For the text-containing cell, return its midpoint in [X, Y] coordinate format. 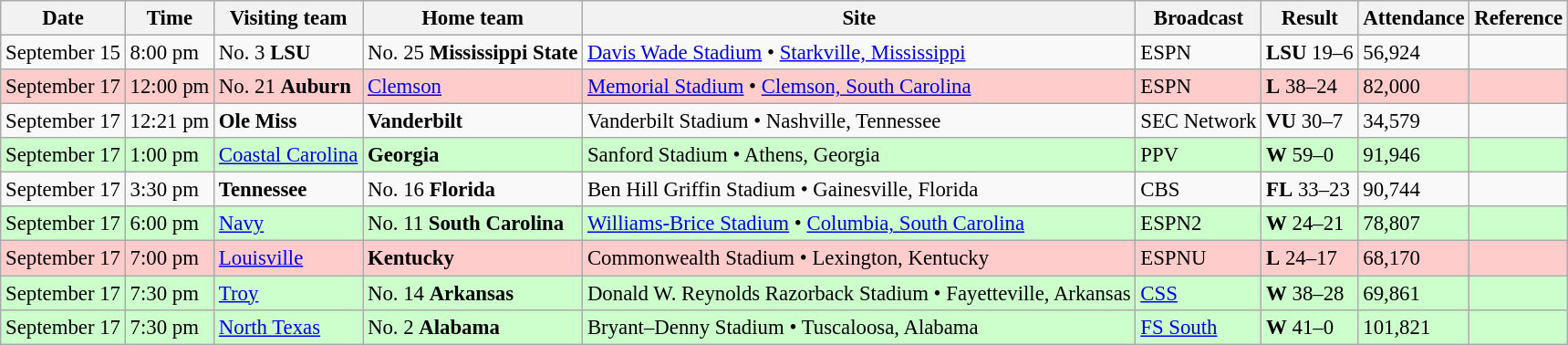
No. 21 Auburn [288, 87]
FS South [1199, 327]
No. 3 LSU [288, 53]
Visiting team [288, 18]
L 24–17 [1310, 258]
Home team [472, 18]
Ben Hill Griffin Stadium • Gainesville, Florida [859, 190]
Troy [288, 293]
8:00 pm [170, 53]
Broadcast [1199, 18]
L 38–24 [1310, 87]
ESPNU [1199, 258]
Memorial Stadium • Clemson, South Carolina [859, 87]
12:21 pm [170, 121]
Commonwealth Stadium • Lexington, Kentucky [859, 258]
Davis Wade Stadium • Starkville, Mississippi [859, 53]
No. 14 Arkansas [472, 293]
Coastal Carolina [288, 155]
1:00 pm [170, 155]
W 59–0 [1310, 155]
Date [63, 18]
VU 30–7 [1310, 121]
34,579 [1414, 121]
Time [170, 18]
W 41–0 [1310, 327]
LSU 19–6 [1310, 53]
ESPN2 [1199, 224]
56,924 [1414, 53]
FL 33–23 [1310, 190]
7:00 pm [170, 258]
Tennessee [288, 190]
No. 2 Alabama [472, 327]
Kentucky [472, 258]
Result [1310, 18]
69,861 [1414, 293]
SEC Network [1199, 121]
No. 25 Mississippi State [472, 53]
Bryant–Denny Stadium • Tuscaloosa, Alabama [859, 327]
Reference [1519, 18]
W 38–28 [1310, 293]
CSS [1199, 293]
CBS [1199, 190]
Ole Miss [288, 121]
91,946 [1414, 155]
No. 16 Florida [472, 190]
101,821 [1414, 327]
Donald W. Reynolds Razorback Stadium • Fayetteville, Arkansas [859, 293]
Vanderbilt [472, 121]
Williams-Brice Stadium • Columbia, South Carolina [859, 224]
12:00 pm [170, 87]
September 15 [63, 53]
90,744 [1414, 190]
Clemson [472, 87]
78,807 [1414, 224]
6:00 pm [170, 224]
North Texas [288, 327]
No. 11 South Carolina [472, 224]
3:30 pm [170, 190]
82,000 [1414, 87]
Attendance [1414, 18]
Sanford Stadium • Athens, Georgia [859, 155]
W 24–21 [1310, 224]
PPV [1199, 155]
Georgia [472, 155]
Site [859, 18]
68,170 [1414, 258]
Navy [288, 224]
Louisville [288, 258]
Vanderbilt Stadium • Nashville, Tennessee [859, 121]
